Capture the cell that displays the provided text and extract its [X, Y] central coordinate. 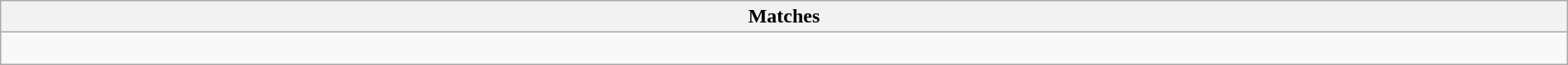
Matches [784, 17]
